Capture the cell that displays the provided text and extract its (x, y) central coordinate. 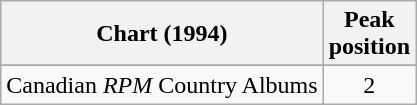
Peakposition (369, 34)
Chart (1994) (162, 34)
2 (369, 85)
Canadian RPM Country Albums (162, 85)
